Determine the (x, y) coordinate at the center of the cell enclosing the given text.  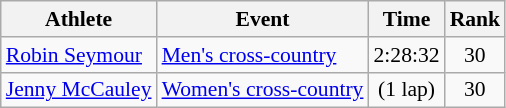
Rank (476, 19)
Women's cross-country (263, 90)
Time (406, 19)
Robin Seymour (79, 55)
(1 lap) (406, 90)
Men's cross-country (263, 55)
Athlete (79, 19)
2:28:32 (406, 55)
Event (263, 19)
Jenny McCauley (79, 90)
